Determine the [X, Y] coordinate at the center of the cell enclosing the given text.  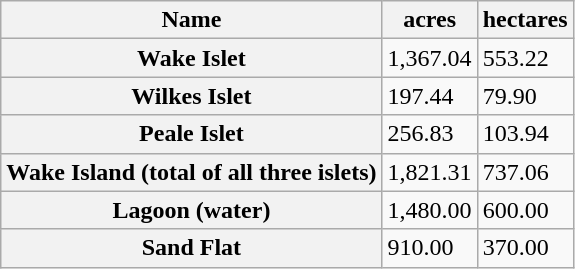
Wake Island (total of all three islets) [192, 172]
737.06 [525, 172]
Wilkes Islet [192, 96]
256.83 [430, 134]
79.90 [525, 96]
1,480.00 [430, 210]
1,367.04 [430, 58]
acres [430, 20]
910.00 [430, 248]
Name [192, 20]
103.94 [525, 134]
hectares [525, 20]
Sand Flat [192, 248]
370.00 [525, 248]
Peale Islet [192, 134]
553.22 [525, 58]
Lagoon (water) [192, 210]
1,821.31 [430, 172]
197.44 [430, 96]
Wake Islet [192, 58]
600.00 [525, 210]
